Search for the cell housing the specified text and yield its [x, y] center coordinate. 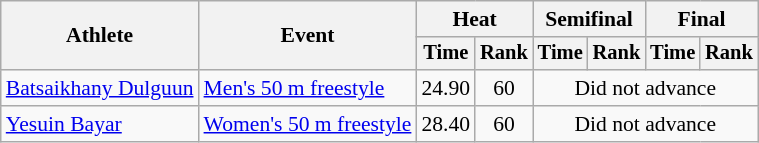
Final [701, 19]
24.90 [446, 88]
Event [308, 36]
Batsaikhany Dulguun [100, 88]
Semifinal [589, 19]
28.40 [446, 124]
Heat [474, 19]
Yesuin Bayar [100, 124]
Athlete [100, 36]
Women's 50 m freestyle [308, 124]
Men's 50 m freestyle [308, 88]
